Extract the [x, y] coordinate from the center of the cell holding the provided text.  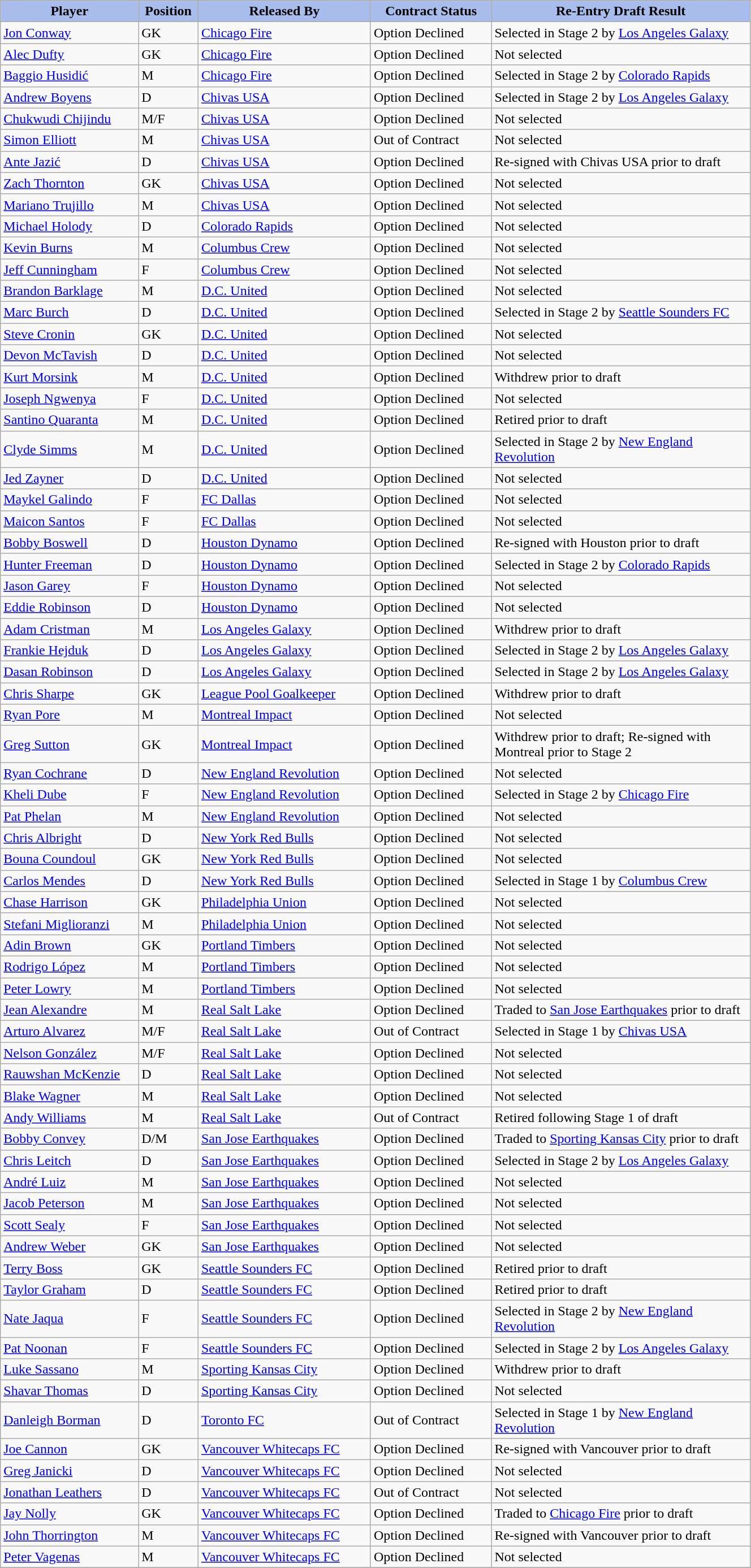
Clyde Simms [70, 449]
Retired following Stage 1 of draft [621, 1117]
Andrew Weber [70, 1246]
André Luiz [70, 1182]
Selected in Stage 2 by Chicago Fire [621, 795]
Chris Leitch [70, 1160]
Maykel Galindo [70, 500]
Joseph Ngwenya [70, 399]
Danleigh Borman [70, 1420]
Selected in Stage 2 by Seattle Sounders FC [621, 313]
Taylor Graham [70, 1289]
Nelson González [70, 1053]
Position [169, 11]
Terry Boss [70, 1268]
Zach Thornton [70, 183]
Re-signed with Houston prior to draft [621, 543]
Kheli Dube [70, 795]
Maicon Santos [70, 521]
Ryan Pore [70, 715]
Shavar Thomas [70, 1391]
Luke Sassano [70, 1370]
Player [70, 11]
Selected in Stage 1 by New England Revolution [621, 1420]
Greg Janicki [70, 1471]
Bobby Boswell [70, 543]
Traded to San Jose Earthquakes prior to draft [621, 1010]
Mariano Trujillo [70, 205]
Blake Wagner [70, 1096]
Toronto FC [284, 1420]
Greg Sutton [70, 744]
Chris Sharpe [70, 694]
Jon Conway [70, 33]
Steve Cronin [70, 334]
Selected in Stage 1 by Columbus Crew [621, 881]
Hunter Freeman [70, 564]
Released By [284, 11]
Ryan Cochrane [70, 773]
Jay Nolly [70, 1514]
Pat Noonan [70, 1348]
Jed Zayner [70, 478]
Carlos Mendes [70, 881]
Michael Holody [70, 226]
Joe Cannon [70, 1449]
Peter Vagenas [70, 1557]
Frankie Hejduk [70, 651]
Chris Albright [70, 838]
Jacob Peterson [70, 1203]
Rauwshan McKenzie [70, 1075]
Re-signed with Chivas USA prior to draft [621, 162]
Brandon Barklage [70, 291]
Ante Jazić [70, 162]
Chase Harrison [70, 902]
Contract Status [431, 11]
Adin Brown [70, 945]
Andrew Boyens [70, 97]
Jonathan Leathers [70, 1492]
Rodrigo López [70, 967]
Peter Lowry [70, 989]
Traded to Chicago Fire prior to draft [621, 1514]
Simon Elliott [70, 140]
Eddie Robinson [70, 607]
Andy Williams [70, 1117]
Jean Alexandre [70, 1010]
Kevin Burns [70, 248]
Devon McTavish [70, 356]
Selected in Stage 1 by Chivas USA [621, 1032]
John Thorrington [70, 1535]
Stefani Miglioranzi [70, 924]
Bobby Convey [70, 1139]
Jeff Cunningham [70, 270]
Adam Cristman [70, 629]
Arturo Alvarez [70, 1032]
Withdrew prior to draft; Re-signed with Montreal prior to Stage 2 [621, 744]
Dasan Robinson [70, 672]
Scott Sealy [70, 1225]
Kurt Morsink [70, 377]
Santino Quaranta [70, 420]
Colorado Rapids [284, 226]
D/M [169, 1139]
Pat Phelan [70, 816]
Re-Entry Draft Result [621, 11]
Chukwudi Chijindu [70, 119]
League Pool Goalkeeper [284, 694]
Marc Burch [70, 313]
Nate Jaqua [70, 1318]
Baggio Husidić [70, 76]
Alec Dufty [70, 54]
Jason Garey [70, 586]
Bouna Coundoul [70, 859]
Traded to Sporting Kansas City prior to draft [621, 1139]
